Locate the cell with the specified text and output its (x, y) center coordinate. 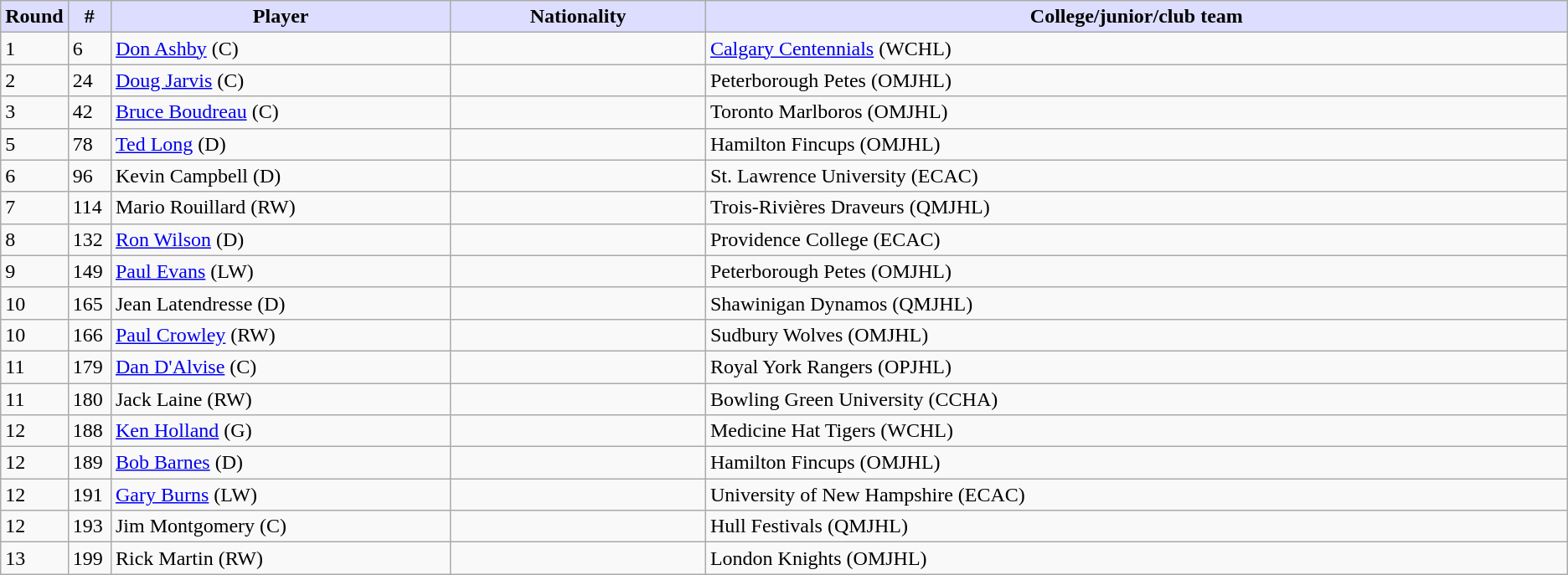
Bruce Boudreau (C) (280, 112)
Hull Festivals (QMJHL) (1136, 526)
13 (34, 558)
Ron Wilson (D) (280, 239)
Doug Jarvis (C) (280, 80)
8 (34, 239)
189 (89, 463)
London Knights (OMJHL) (1136, 558)
5 (34, 144)
Jim Montgomery (C) (280, 526)
193 (89, 526)
Trois-Rivières Draveurs (QMJHL) (1136, 208)
199 (89, 558)
Royal York Rangers (OPJHL) (1136, 367)
Don Ashby (C) (280, 49)
Nationality (578, 17)
Paul Evans (LW) (280, 271)
2 (34, 80)
St. Lawrence University (ECAC) (1136, 176)
7 (34, 208)
24 (89, 80)
# (89, 17)
96 (89, 176)
191 (89, 495)
Kevin Campbell (D) (280, 176)
3 (34, 112)
78 (89, 144)
42 (89, 112)
Jean Latendresse (D) (280, 303)
166 (89, 335)
132 (89, 239)
Round (34, 17)
180 (89, 399)
165 (89, 303)
Medicine Hat Tigers (WCHL) (1136, 431)
University of New Hampshire (ECAC) (1136, 495)
9 (34, 271)
1 (34, 49)
Mario Rouillard (RW) (280, 208)
Rick Martin (RW) (280, 558)
179 (89, 367)
Ted Long (D) (280, 144)
Toronto Marlboros (OMJHL) (1136, 112)
College/junior/club team (1136, 17)
Player (280, 17)
149 (89, 271)
Bob Barnes (D) (280, 463)
188 (89, 431)
Providence College (ECAC) (1136, 239)
Gary Burns (LW) (280, 495)
Paul Crowley (RW) (280, 335)
114 (89, 208)
Calgary Centennials (WCHL) (1136, 49)
Jack Laine (RW) (280, 399)
Bowling Green University (CCHA) (1136, 399)
Ken Holland (G) (280, 431)
Dan D'Alvise (C) (280, 367)
Sudbury Wolves (OMJHL) (1136, 335)
Shawinigan Dynamos (QMJHL) (1136, 303)
